Return (X, Y) of the center of cell containing provided text 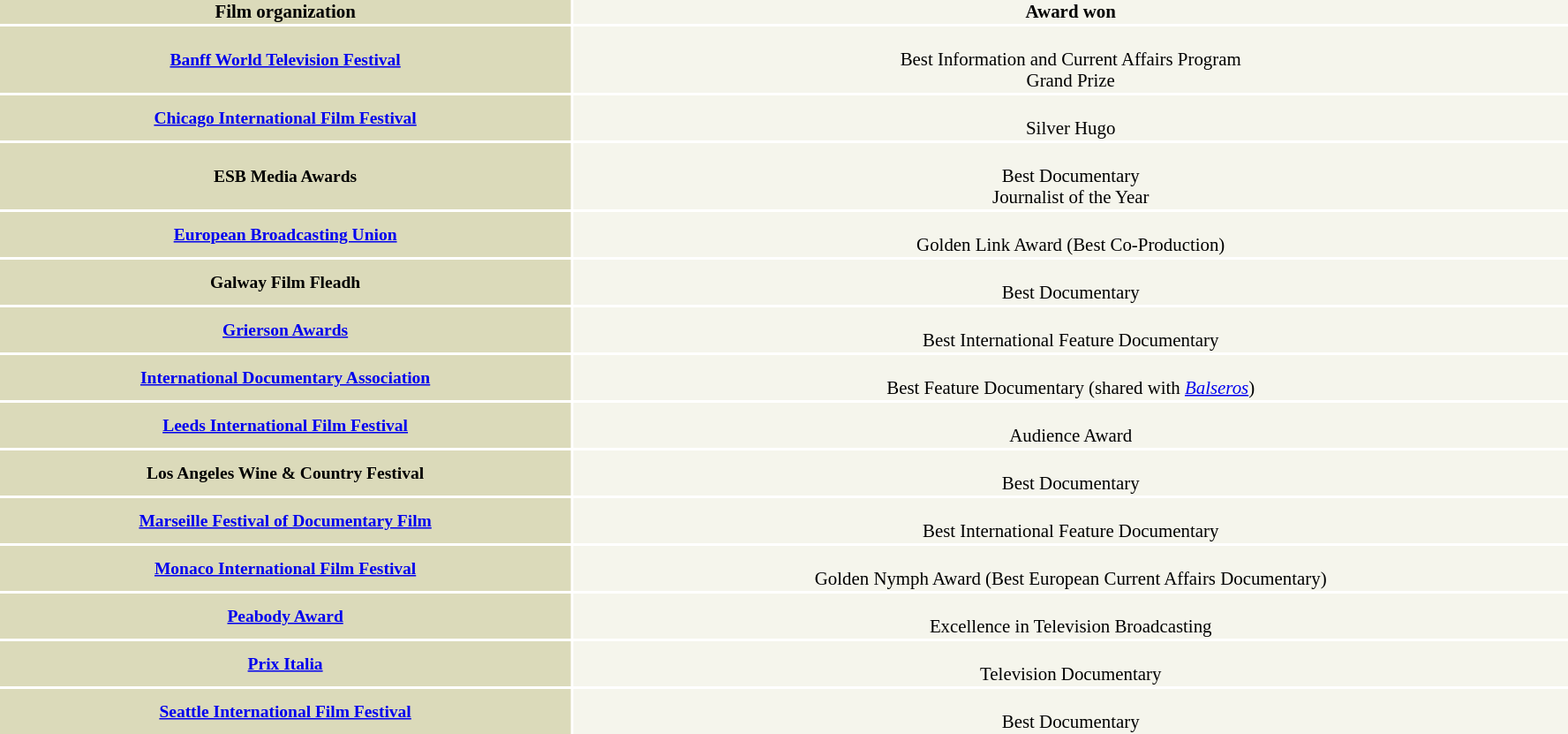
Television Documentary (1070, 664)
Grierson Awards (285, 330)
Leeds International Film Festival (285, 426)
Film organization (285, 12)
Award won (1070, 12)
Chicago International Film Festival (285, 118)
Golden Link Award (Best Co-Production) (1070, 235)
Seattle International Film Festival (285, 712)
Banff World Television Festival (285, 60)
ESB Media Awards (285, 177)
Excellence in Television Broadcasting (1070, 617)
European Broadcasting Union (285, 235)
Monaco International Film Festival (285, 569)
International Documentary Association (285, 378)
Golden Nymph Award (Best European Current Affairs Documentary) (1070, 569)
Best Documentary Journalist of the Year (1070, 177)
Galway Film Fleadh (285, 283)
Silver Hugo (1070, 118)
Best Information and Current Affairs Program Grand Prize (1070, 60)
Best Feature Documentary (shared with Balseros) (1070, 378)
Peabody Award (285, 617)
Marseille Festival of Documentary Film (285, 521)
Prix Italia (285, 664)
Audience Award (1070, 426)
Los Angeles Wine & Country Festival (285, 473)
